Scan for the cell matching the given text and deliver its [X, Y] coordinate at center. 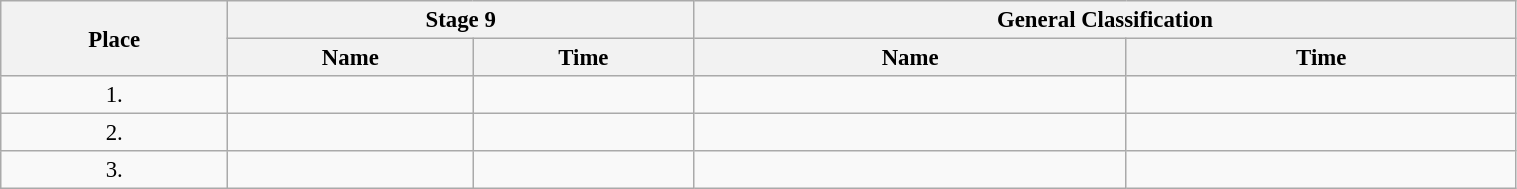
Place [114, 38]
3. [114, 170]
2. [114, 133]
Stage 9 [461, 20]
1. [114, 95]
General Classification [1105, 20]
